Return the (x, y) coordinate for the center point of the cell that contains the specified text.  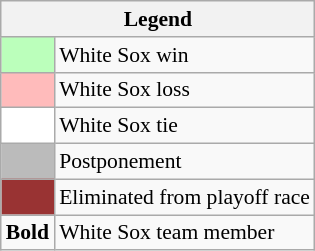
Legend (158, 19)
White Sox tie (184, 126)
Bold (28, 233)
White Sox loss (184, 90)
White Sox team member (184, 233)
Postponement (184, 162)
White Sox win (184, 55)
Eliminated from playoff race (184, 197)
